From the cell containing the given text, extract its center point as [X, Y] coordinate. 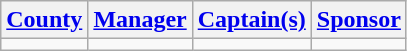
Manager [140, 20]
Captain(s) [252, 20]
County [44, 20]
Sponsor [358, 20]
